Provide the (X, Y) coordinate of the cell's center where the given text is located.  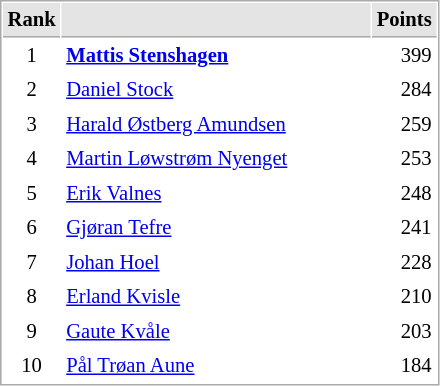
1 (32, 56)
284 (404, 90)
399 (404, 56)
Erik Valnes (216, 194)
9 (32, 332)
Pål Trøan Aune (216, 366)
241 (404, 228)
210 (404, 296)
3 (32, 124)
7 (32, 262)
Mattis Stenshagen (216, 56)
Rank (32, 20)
Martin Løwstrøm Nyenget (216, 158)
10 (32, 366)
253 (404, 158)
184 (404, 366)
Gaute Kvåle (216, 332)
Gjøran Tefre (216, 228)
Johan Hoel (216, 262)
5 (32, 194)
4 (32, 158)
2 (32, 90)
248 (404, 194)
Harald Østberg Amundsen (216, 124)
6 (32, 228)
Points (404, 20)
259 (404, 124)
228 (404, 262)
Daniel Stock (216, 90)
Erland Kvisle (216, 296)
203 (404, 332)
8 (32, 296)
